Locate the cell with the specified text and output its (x, y) center coordinate. 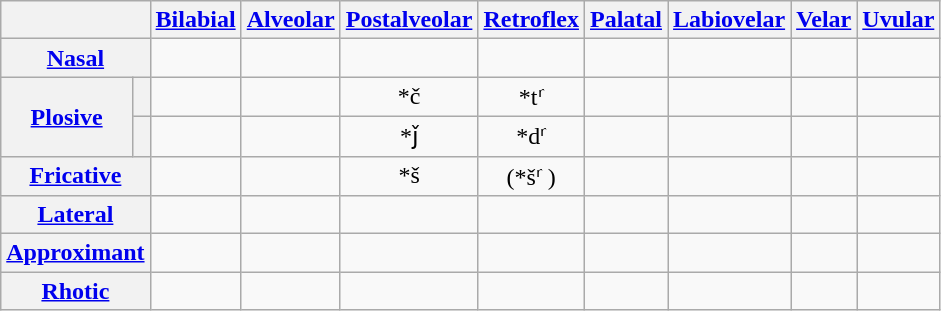
Rhotic (76, 291)
(*šʳ ) (532, 176)
*š (409, 176)
*tʳ (532, 97)
Plosive (67, 116)
Approximant (76, 253)
Labiovelar (730, 20)
*ǰ (409, 136)
Alveolar (290, 20)
Nasal (76, 58)
*dʳ (532, 136)
Retroflex (532, 20)
Fricative (76, 176)
Uvular (898, 20)
Bilabial (196, 20)
Postalveolar (409, 20)
Velar (824, 20)
Lateral (76, 215)
Palatal (626, 20)
*č (409, 97)
